For the text-containing cell, return its midpoint in (X, Y) coordinate format. 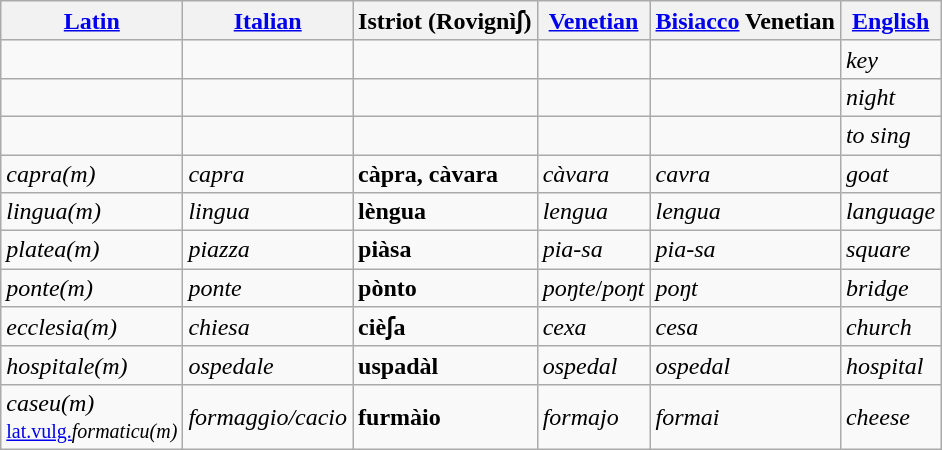
Latin (92, 21)
formaggio/cacio (268, 416)
cavra (745, 173)
poŋt (745, 288)
Italian (268, 21)
formajo (594, 416)
key (890, 59)
English (890, 21)
cexa (594, 327)
ponte(m) (92, 288)
cièʃa (446, 327)
piàsa (446, 250)
lèngua (446, 212)
cheese (890, 416)
capra(m) (92, 173)
chiesa (268, 327)
bridge (890, 288)
goat (890, 173)
capra (268, 173)
night (890, 97)
to sing (890, 135)
poŋte/poŋt (594, 288)
lingua (268, 212)
language (890, 212)
Istriot (Rovignìʃ) (446, 21)
caseu(m) lat.vulg.formaticu(m) (92, 416)
càvara (594, 173)
pònto (446, 288)
piazza (268, 250)
platea(m) (92, 250)
lingua(m) (92, 212)
Bisiacco Venetian (745, 21)
formai (745, 416)
ecclesia(m) (92, 327)
hospital (890, 365)
hospitale(m) (92, 365)
ponte (268, 288)
cesa (745, 327)
càpra, càvara (446, 173)
uspadàl (446, 365)
Venetian (594, 21)
square (890, 250)
furmàio (446, 416)
ospedale (268, 365)
church (890, 327)
